Scan for the cell matching the given text and deliver its (x, y) coordinate at center. 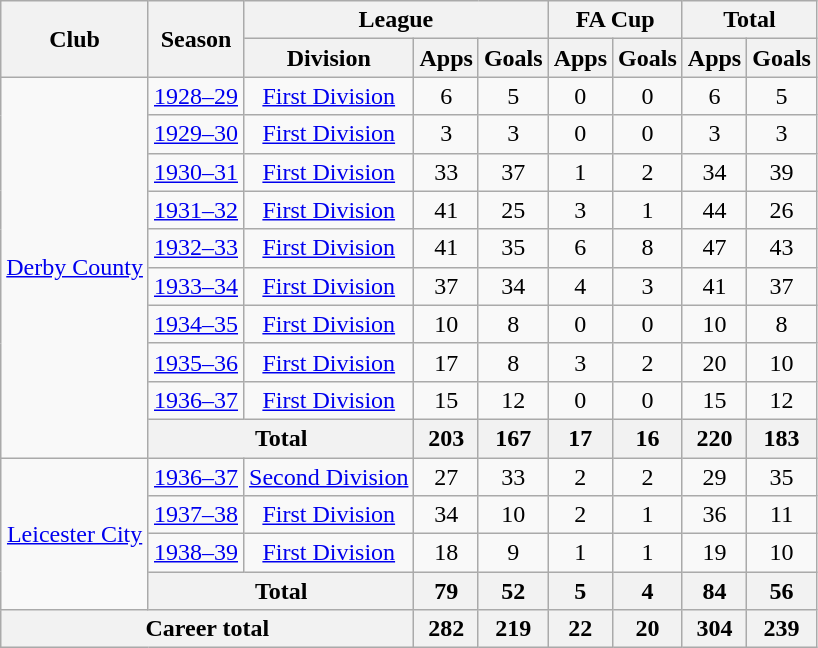
11 (782, 515)
27 (446, 477)
44 (714, 210)
1938–39 (196, 553)
1934–35 (196, 324)
FA Cup (615, 20)
56 (782, 591)
1932–33 (196, 248)
84 (714, 591)
29 (714, 477)
1928–29 (196, 96)
39 (782, 172)
79 (446, 591)
Division (329, 58)
52 (513, 591)
19 (714, 553)
Leicester City (75, 534)
304 (714, 629)
239 (782, 629)
26 (782, 210)
36 (714, 515)
167 (513, 438)
Derby County (75, 268)
220 (714, 438)
16 (648, 438)
9 (513, 553)
Second Division (329, 477)
1933–34 (196, 286)
1937–38 (196, 515)
1930–31 (196, 172)
25 (513, 210)
Season (196, 39)
18 (446, 553)
Club (75, 39)
Career total (208, 629)
203 (446, 438)
1929–30 (196, 134)
219 (513, 629)
League (396, 20)
1935–36 (196, 362)
282 (446, 629)
183 (782, 438)
22 (580, 629)
47 (714, 248)
1931–32 (196, 210)
43 (782, 248)
